Provide the (X, Y) coordinate of the cell's center where the given text is located.  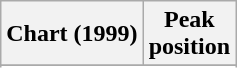
Chart (1999) (72, 34)
Peakposition (189, 34)
